Output the (X, Y) coordinate of the center of the cell containing the given text.  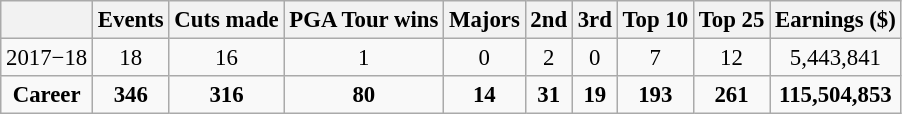
12 (731, 58)
115,504,853 (836, 95)
Career (47, 95)
19 (594, 95)
2nd (548, 20)
Cuts made (226, 20)
2017−18 (47, 58)
316 (226, 95)
31 (548, 95)
Top 10 (655, 20)
3rd (594, 20)
193 (655, 95)
5,443,841 (836, 58)
7 (655, 58)
261 (731, 95)
PGA Tour wins (364, 20)
1 (364, 58)
18 (131, 58)
16 (226, 58)
2 (548, 58)
Majors (484, 20)
Events (131, 20)
Top 25 (731, 20)
14 (484, 95)
Earnings ($) (836, 20)
80 (364, 95)
346 (131, 95)
